Search for the cell housing the specified text and yield its [x, y] center coordinate. 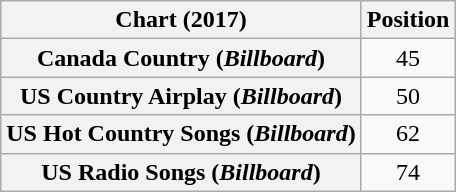
62 [408, 134]
US Hot Country Songs (Billboard) [181, 134]
74 [408, 172]
US Radio Songs (Billboard) [181, 172]
Chart (2017) [181, 20]
Canada Country (Billboard) [181, 58]
Position [408, 20]
45 [408, 58]
US Country Airplay (Billboard) [181, 96]
50 [408, 96]
